Extract the [X, Y] coordinate from the center of the cell holding the provided text.  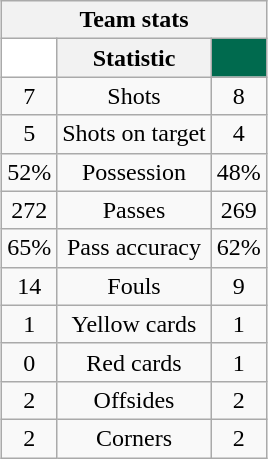
5 [30, 134]
Yellow cards [134, 324]
7 [30, 96]
9 [238, 286]
Offsides [134, 400]
8 [238, 96]
Fouls [134, 286]
65% [30, 248]
Pass accuracy [134, 248]
48% [238, 172]
52% [30, 172]
Passes [134, 210]
Shots on target [134, 134]
4 [238, 134]
14 [30, 286]
Team stats [134, 20]
Possession [134, 172]
272 [30, 210]
269 [238, 210]
0 [30, 362]
62% [238, 248]
Red cards [134, 362]
Statistic [134, 58]
Corners [134, 438]
Shots [134, 96]
